Identify which cell holds the provided text, then report its [X, Y] central coordinate. 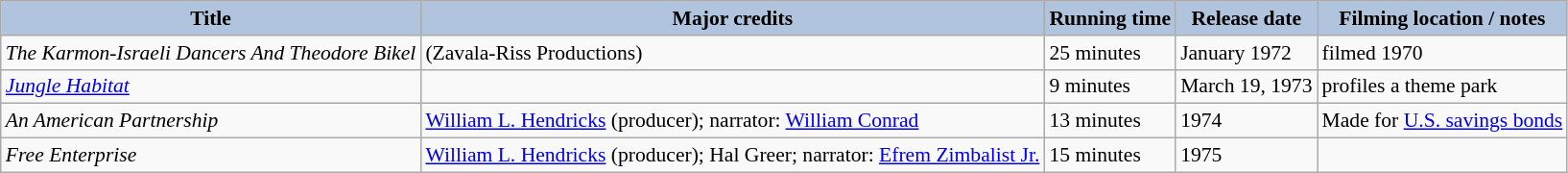
profiles a theme park [1441, 86]
13 minutes [1109, 121]
The Karmon-Israeli Dancers And Theodore Bikel [211, 53]
filmed 1970 [1441, 53]
15 minutes [1109, 156]
25 minutes [1109, 53]
William L. Hendricks (producer); Hal Greer; narrator: Efrem Zimbalist Jr. [732, 156]
January 1972 [1246, 53]
9 minutes [1109, 86]
William L. Hendricks (producer); narrator: William Conrad [732, 121]
Free Enterprise [211, 156]
(Zavala-Riss Productions) [732, 53]
Jungle Habitat [211, 86]
Running time [1109, 18]
1975 [1246, 156]
Made for U.S. savings bonds [1441, 121]
1974 [1246, 121]
Title [211, 18]
March 19, 1973 [1246, 86]
Filming location / notes [1441, 18]
Release date [1246, 18]
An American Partnership [211, 121]
Major credits [732, 18]
